Return (x, y) of the center of cell containing provided text 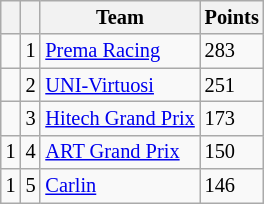
2 (31, 85)
Prema Racing (120, 51)
Carlin (120, 186)
173 (232, 118)
146 (232, 186)
Hitech Grand Prix (120, 118)
3 (31, 118)
Points (232, 17)
5 (31, 186)
Team (120, 17)
150 (232, 152)
ART Grand Prix (120, 152)
283 (232, 51)
4 (31, 152)
UNI-Virtuosi (120, 85)
251 (232, 85)
